Identify which cell holds the provided text, then report its [X, Y] central coordinate. 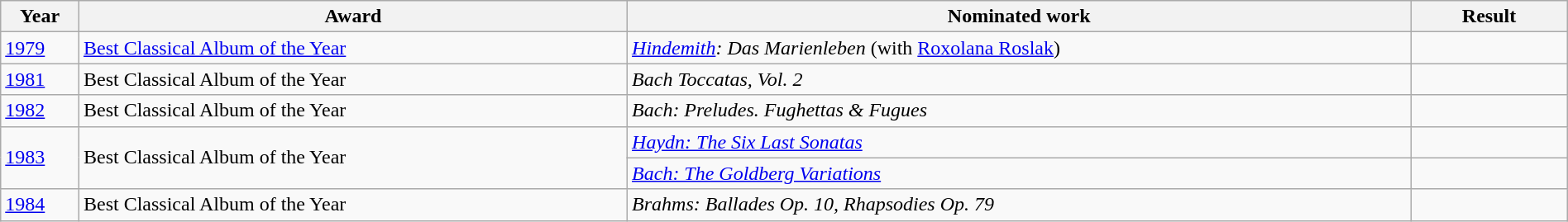
Nominated work [1019, 17]
Year [40, 17]
Bach: Preludes. Fughettas & Fugues [1019, 111]
1982 [40, 111]
Result [1489, 17]
Brahms: Ballades Op. 10, Rhapsodies Op. 79 [1019, 205]
1979 [40, 48]
1981 [40, 79]
1983 [40, 158]
Award [352, 17]
Hindemith: Das Marienleben (with Roxolana Roslak) [1019, 48]
Bach: The Goldberg Variations [1019, 173]
1984 [40, 205]
Bach Toccatas, Vol. 2 [1019, 79]
Haydn: The Six Last Sonatas [1019, 142]
